Extract the (X, Y) coordinate from the center of the cell holding the provided text.  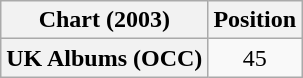
UK Albums (OCC) (104, 58)
Chart (2003) (104, 20)
Position (255, 20)
45 (255, 58)
